From the cell containing the given text, extract its center point as [X, Y] coordinate. 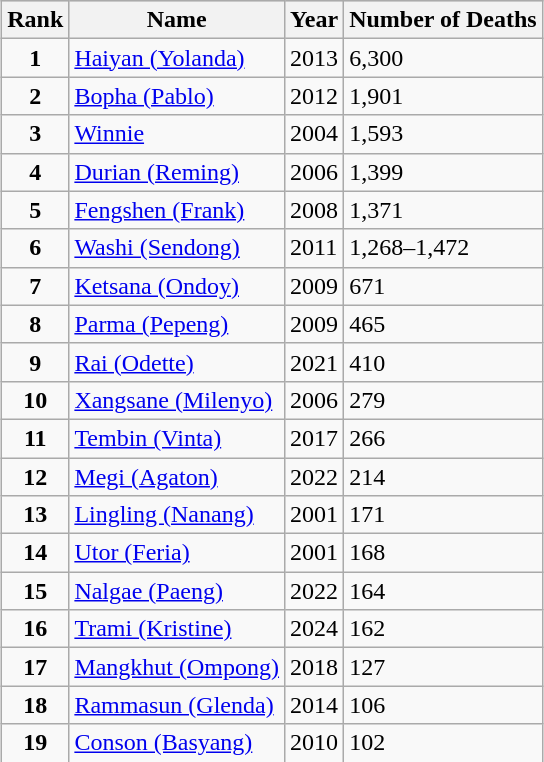
1,268–1,472 [444, 248]
5 [36, 210]
279 [444, 400]
17 [36, 667]
12 [36, 477]
214 [444, 477]
2008 [314, 210]
1,593 [444, 134]
6 [36, 248]
4 [36, 172]
164 [444, 591]
15 [36, 591]
Name [177, 20]
1,901 [444, 96]
9 [36, 362]
Tembin (Vinta) [177, 438]
1,371 [444, 210]
3 [36, 134]
465 [444, 324]
11 [36, 438]
106 [444, 705]
1,399 [444, 172]
Nalgae (Paeng) [177, 591]
Rai (Odette) [177, 362]
2018 [314, 667]
16 [36, 629]
127 [444, 667]
Megi (Agaton) [177, 477]
18 [36, 705]
2024 [314, 629]
Ketsana (Ondoy) [177, 286]
Year [314, 20]
Fengshen (Frank) [177, 210]
Mangkhut (Ompong) [177, 667]
410 [444, 362]
Rank [36, 20]
14 [36, 553]
Bopha (Pablo) [177, 96]
19 [36, 743]
Washi (Sendong) [177, 248]
2010 [314, 743]
266 [444, 438]
Rammasun (Glenda) [177, 705]
2017 [314, 438]
Winnie [177, 134]
2004 [314, 134]
2013 [314, 58]
2012 [314, 96]
Number of Deaths [444, 20]
Parma (Pepeng) [177, 324]
10 [36, 400]
Trami (Kristine) [177, 629]
162 [444, 629]
171 [444, 515]
2011 [314, 248]
Durian (Reming) [177, 172]
168 [444, 553]
2014 [314, 705]
102 [444, 743]
Utor (Feria) [177, 553]
13 [36, 515]
Conson (Basyang) [177, 743]
6,300 [444, 58]
671 [444, 286]
Xangsane (Milenyo) [177, 400]
7 [36, 286]
Lingling (Nanang) [177, 515]
8 [36, 324]
2 [36, 96]
Haiyan (Yolanda) [177, 58]
1 [36, 58]
2021 [314, 362]
